Pinpoint the cell where the given text exists, returning its (X, Y) midpoint coordinate. 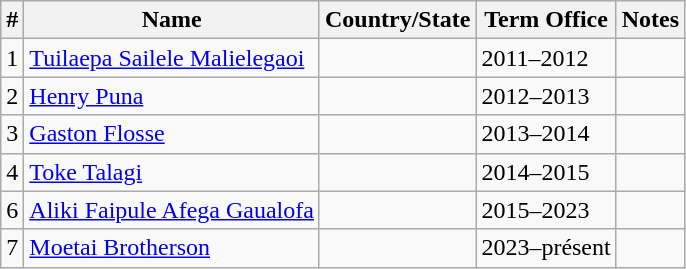
Henry Puna (172, 96)
Aliki Faipule Afega Gaualofa (172, 210)
1 (12, 58)
4 (12, 172)
2015–2023 (546, 210)
2012–2013 (546, 96)
Notes (650, 20)
2 (12, 96)
Tuilaepa Sailele Malielegaoi (172, 58)
2013–2014 (546, 134)
Term Office (546, 20)
3 (12, 134)
7 (12, 248)
Country/State (397, 20)
2011–2012 (546, 58)
# (12, 20)
Name (172, 20)
Moetai Brotherson (172, 248)
2014–2015 (546, 172)
Toke Talagi (172, 172)
2023–présent (546, 248)
6 (12, 210)
Gaston Flosse (172, 134)
